Locate the cell with the specified text and output its (X, Y) center coordinate. 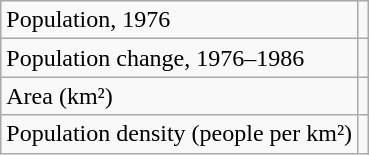
Population density (people per km²) (180, 134)
Area (km²) (180, 96)
Population change, 1976–1986 (180, 58)
Population, 1976 (180, 20)
